Return (x, y) of the center of cell containing provided text 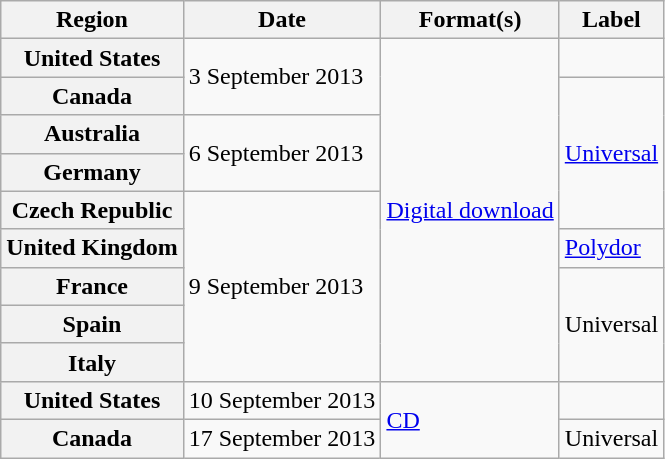
Date (282, 20)
Spain (92, 324)
Polydor (611, 248)
Italy (92, 362)
Australia (92, 134)
Germany (92, 172)
United Kingdom (92, 248)
Czech Republic (92, 210)
Format(s) (470, 20)
Digital download (470, 210)
6 September 2013 (282, 153)
CD (470, 419)
Label (611, 20)
Region (92, 20)
9 September 2013 (282, 286)
3 September 2013 (282, 77)
17 September 2013 (282, 438)
10 September 2013 (282, 400)
France (92, 286)
